Locate the cell with the specified text and output its (X, Y) center coordinate. 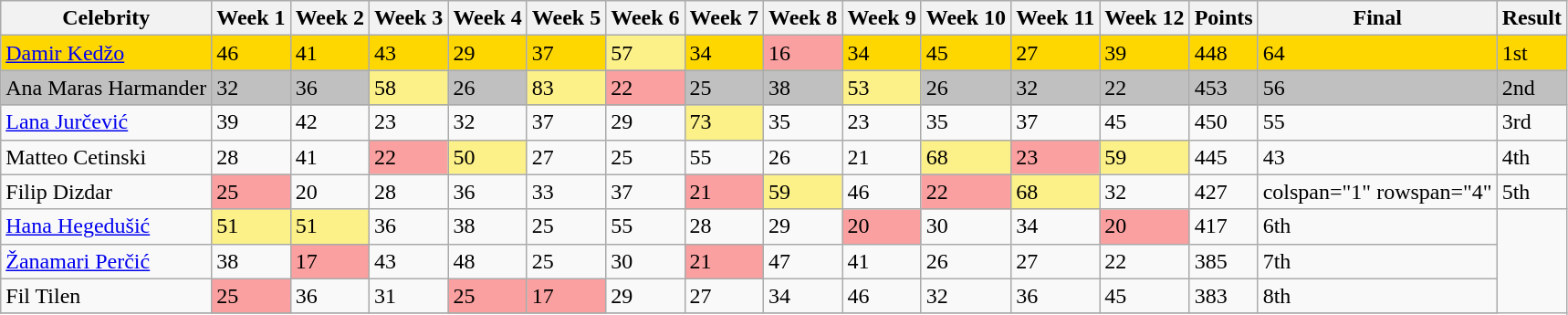
48 (487, 261)
Fil Tilen (106, 296)
colspan="1" rowspan="4" (1377, 192)
Hana Hegedušić (106, 226)
Week 5 (566, 18)
64 (1377, 53)
53 (882, 88)
83 (566, 88)
448 (1223, 53)
7th (1377, 261)
50 (487, 157)
Week 1 (251, 18)
Week 8 (802, 18)
Lana Jurčević (106, 122)
47 (802, 261)
383 (1223, 296)
Week 7 (724, 18)
445 (1223, 157)
Žanamari Perčić (106, 261)
Celebrity (106, 18)
6th (1377, 226)
Ana Maras Harmander (106, 88)
Week 9 (882, 18)
33 (566, 192)
417 (1223, 226)
5th (1531, 192)
Week 4 (487, 18)
427 (1223, 192)
Week 10 (966, 18)
57 (645, 53)
Week 11 (1055, 18)
Result (1531, 18)
Week 2 (329, 18)
3rd (1531, 122)
Week 3 (409, 18)
450 (1223, 122)
1st (1531, 53)
Damir Kedžo (106, 53)
Final (1377, 18)
2nd (1531, 88)
Matteo Cetinski (106, 157)
73 (724, 122)
Week 6 (645, 18)
Filip Dizdar (106, 192)
58 (409, 88)
42 (329, 122)
Points (1223, 18)
8th (1377, 296)
385 (1223, 261)
16 (802, 53)
Week 12 (1145, 18)
31 (409, 296)
56 (1377, 88)
453 (1223, 88)
4th (1531, 157)
